Detect which cell encompasses the target text, then output its [x, y] center coordinate. 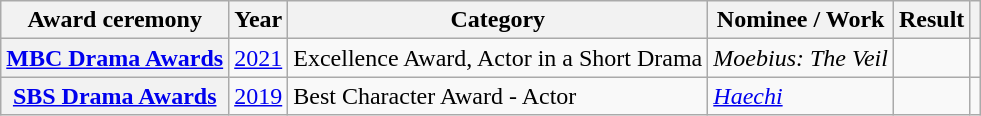
SBS Drama Awards [115, 96]
Nominee / Work [801, 20]
2021 [258, 58]
Excellence Award, Actor in a Short Drama [498, 58]
Award ceremony [115, 20]
Moebius: The Veil [801, 58]
MBC Drama Awards [115, 58]
2019 [258, 96]
Best Character Award - Actor [498, 96]
Haechi [801, 96]
Result [931, 20]
Category [498, 20]
Year [258, 20]
